Locate the cell with the specified text and output its [x, y] center coordinate. 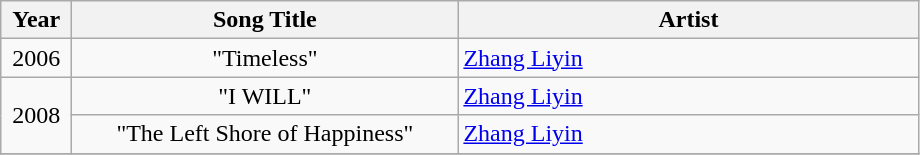
Year [36, 20]
"Timeless" [265, 58]
2008 [36, 115]
"The Left Shore of Happiness" [265, 134]
"I WILL" [265, 96]
Song Title [265, 20]
Artist [688, 20]
2006 [36, 58]
